Output the [x, y] coordinate of the center of the cell containing the given text.  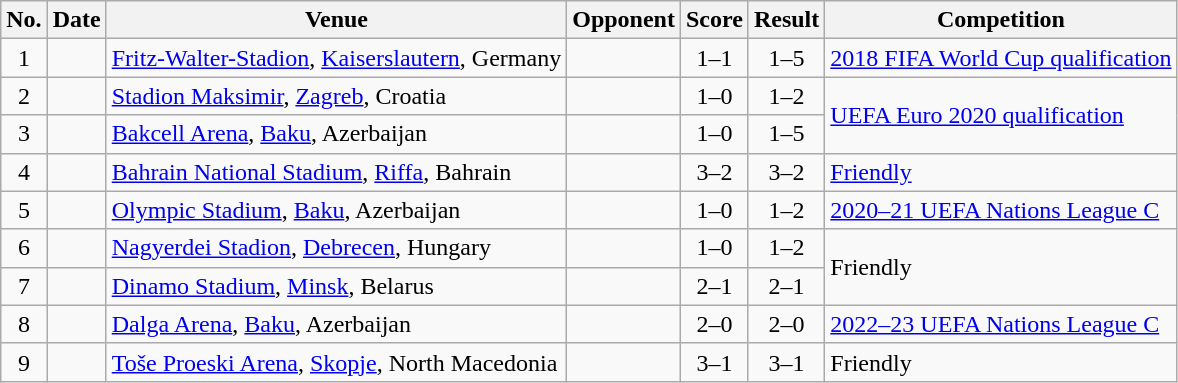
Opponent [624, 20]
Score [714, 20]
6 [24, 248]
No. [24, 20]
2 [24, 96]
1 [24, 58]
Stadion Maksimir, Zagreb, Croatia [336, 96]
Dalga Arena, Baku, Azerbaijan [336, 324]
Venue [336, 20]
Dinamo Stadium, Minsk, Belarus [336, 286]
9 [24, 362]
Result [786, 20]
Toše Proeski Arena, Skopje, North Macedonia [336, 362]
3 [24, 134]
4 [24, 172]
Olympic Stadium, Baku, Azerbaijan [336, 210]
Date [76, 20]
5 [24, 210]
UEFA Euro 2020 qualification [1001, 115]
Fritz-Walter-Stadion, Kaiserslautern, Germany [336, 58]
Bakcell Arena, Baku, Azerbaijan [336, 134]
Competition [1001, 20]
2018 FIFA World Cup qualification [1001, 58]
Nagyerdei Stadion, Debrecen, Hungary [336, 248]
2020–21 UEFA Nations League C [1001, 210]
Bahrain National Stadium, Riffa, Bahrain [336, 172]
7 [24, 286]
8 [24, 324]
1–1 [714, 58]
2022–23 UEFA Nations League C [1001, 324]
